Search for the cell housing the specified text and yield its (X, Y) center coordinate. 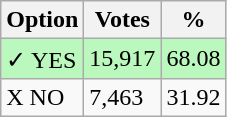
68.08 (194, 59)
% (194, 20)
15,917 (122, 59)
7,463 (122, 97)
Option (42, 20)
Votes (122, 20)
31.92 (194, 97)
✓ YES (42, 59)
X NO (42, 97)
